Extract the [x, y] coordinate from the center of the cell holding the provided text.  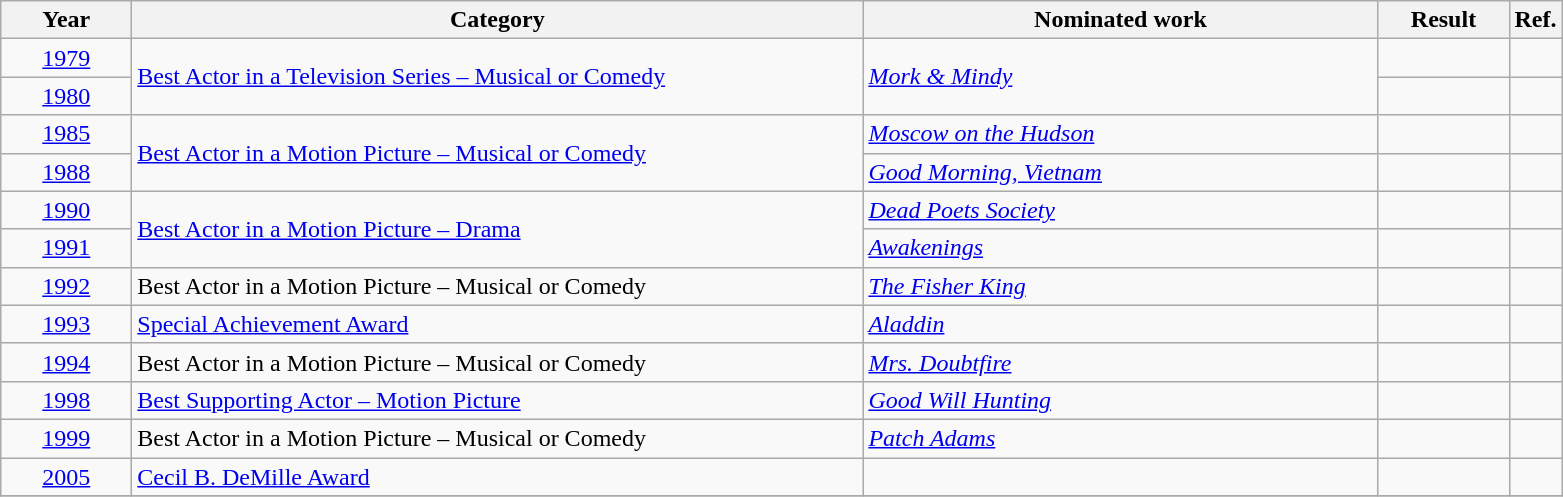
Good Morning, Vietnam [1120, 172]
Good Will Hunting [1120, 400]
Aladdin [1120, 324]
1985 [66, 134]
Year [66, 20]
1988 [66, 172]
Awakenings [1120, 248]
Nominated work [1120, 20]
1994 [66, 362]
Special Achievement Award [498, 324]
Dead Poets Society [1120, 210]
Cecil B. DeMille Award [498, 477]
2005 [66, 477]
Best Supporting Actor – Motion Picture [498, 400]
Best Actor in a Television Series – Musical or Comedy [498, 77]
Moscow on the Hudson [1120, 134]
Result [1444, 20]
1999 [66, 438]
1998 [66, 400]
Category [498, 20]
Mrs. Doubtfire [1120, 362]
The Fisher King [1120, 286]
Ref. [1536, 20]
1991 [66, 248]
1980 [66, 96]
1992 [66, 286]
1990 [66, 210]
Mork & Mindy [1120, 77]
Patch Adams [1120, 438]
1993 [66, 324]
Best Actor in a Motion Picture – Drama [498, 229]
1979 [66, 58]
